Provide the (X, Y) coordinate of the cell's center where the given text is located.  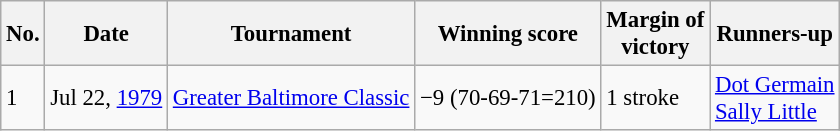
Date (106, 34)
1 (23, 98)
Winning score (508, 34)
Jul 22, 1979 (106, 98)
Dot Germain Sally Little (775, 98)
Greater Baltimore Classic (292, 98)
−9 (70-69-71=210) (508, 98)
Runners-up (775, 34)
Tournament (292, 34)
1 stroke (656, 98)
No. (23, 34)
Margin ofvictory (656, 34)
